Detect which cell encompasses the target text, then output its [X, Y] center coordinate. 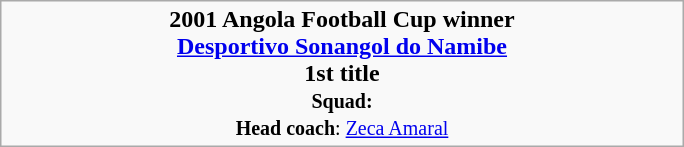
2001 Angola Football Cup winnerDesportivo Sonangol do Namibe1st titleSquad: Head coach: Zeca Amaral [342, 74]
